Extract the (x, y) coordinate from the center of the cell holding the provided text.  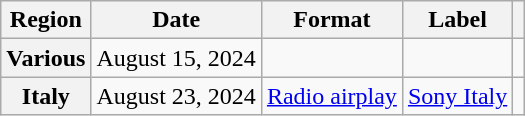
Format (332, 20)
Italy (46, 96)
Label (457, 20)
August 23, 2024 (176, 96)
August 15, 2024 (176, 58)
Various (46, 58)
Date (176, 20)
Sony Italy (457, 96)
Radio airplay (332, 96)
Region (46, 20)
